Determine the [x, y] coordinate at the center of the cell enclosing the given text.  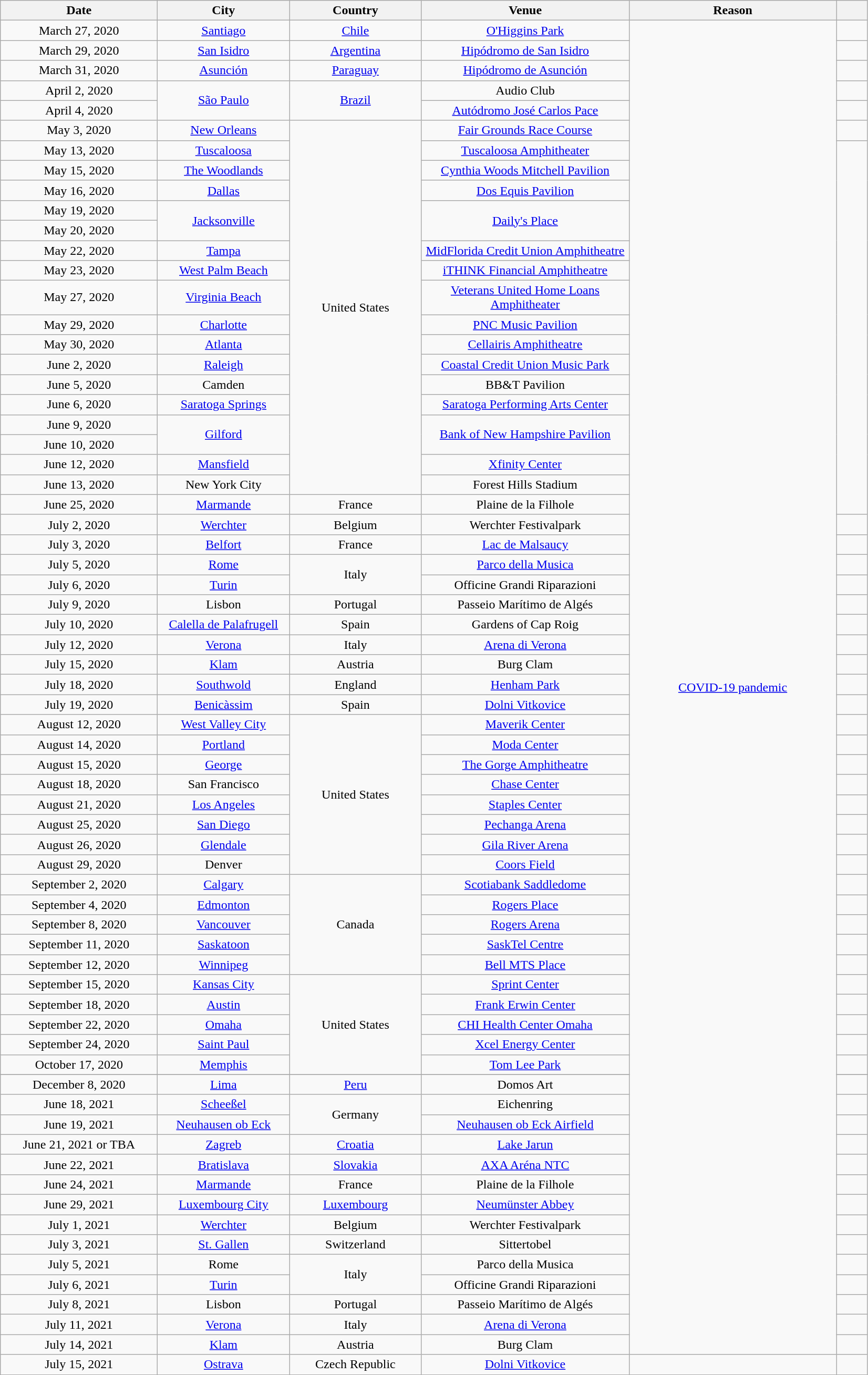
Coors Field [525, 864]
June 9, 2020 [79, 425]
Coastal Credit Union Music Park [525, 365]
June 10, 2020 [79, 444]
Jacksonville [224, 220]
San Isidro [224, 50]
March 29, 2020 [79, 50]
Reason [732, 11]
June 24, 2021 [79, 1184]
Argentina [355, 50]
Memphis [224, 1064]
Sprint Center [525, 985]
New Orleans [224, 130]
Kansas City [224, 985]
Henham Park [525, 685]
July 8, 2021 [79, 1305]
AXA Aréna NTC [525, 1164]
June 18, 2021 [79, 1104]
Los Angeles [224, 804]
July 19, 2020 [79, 705]
Pechanga Arena [525, 824]
Rogers Place [525, 904]
Virginia Beach [224, 297]
May 19, 2020 [79, 210]
England [355, 685]
August 26, 2020 [79, 844]
Tuscaloosa Amphitheater [525, 150]
Neuhausen ob Eck Airfield [525, 1124]
Raleigh [224, 365]
Switzerland [355, 1245]
Tuscaloosa [224, 150]
Neuhausen ob Eck [224, 1124]
Staples Center [525, 804]
Mansfield [224, 464]
Saint Paul [224, 1045]
July 5, 2020 [79, 564]
July 18, 2020 [79, 685]
PNC Music Pavilion [525, 325]
Maverik Center [525, 725]
July 3, 2021 [79, 1245]
September 2, 2020 [79, 884]
Southwold [224, 685]
iTHINK Financial Amphitheatre [525, 271]
October 17, 2020 [79, 1064]
Calgary [224, 884]
The Gorge Amphitheatre [525, 764]
Denver [224, 864]
May 13, 2020 [79, 150]
Venue [525, 11]
Lake Jarun [525, 1144]
March 27, 2020 [79, 30]
Zagreb [224, 1144]
Rogers Arena [525, 925]
Luxembourg [355, 1204]
Eichenring [525, 1104]
June 12, 2020 [79, 464]
West Palm Beach [224, 271]
CHI Health Center Omaha [525, 1025]
May 15, 2020 [79, 170]
Country [355, 11]
Glendale [224, 844]
August 29, 2020 [79, 864]
Xcel Energy Center [525, 1045]
June 22, 2021 [79, 1164]
Dos Equis Pavilion [525, 190]
May 30, 2020 [79, 345]
July 14, 2021 [79, 1345]
São Paulo [224, 100]
Date [79, 11]
Asunción [224, 70]
Audio Club [525, 90]
July 10, 2020 [79, 625]
Fair Grounds Race Course [525, 130]
Tampa [224, 251]
March 31, 2020 [79, 70]
Scheeßel [224, 1104]
June 29, 2021 [79, 1204]
Omaha [224, 1025]
September 18, 2020 [79, 1005]
September 15, 2020 [79, 985]
September 22, 2020 [79, 1025]
St. Gallen [224, 1245]
Paraguay [355, 70]
July 12, 2020 [79, 645]
September 24, 2020 [79, 1045]
Germany [355, 1114]
September 11, 2020 [79, 945]
Moda Center [525, 745]
Peru [355, 1084]
Calella de Palafrugell [224, 625]
July 5, 2021 [79, 1265]
Austin [224, 1005]
Veterans United Home Loans Amphitheater [525, 297]
Daily's Place [525, 220]
September 4, 2020 [79, 904]
Lima [224, 1084]
Domos Art [525, 1084]
August 12, 2020 [79, 725]
June 19, 2021 [79, 1124]
September 12, 2020 [79, 965]
Slovakia [355, 1164]
Canada [355, 924]
George [224, 764]
West Valley City [224, 725]
Gilford [224, 435]
Czech Republic [355, 1364]
August 14, 2020 [79, 745]
Bank of New Hampshire Pavilion [525, 435]
Edmonton [224, 904]
Benicàssim [224, 705]
Chase Center [525, 784]
May 3, 2020 [79, 130]
SaskTel Centre [525, 945]
San Diego [224, 824]
Charlotte [224, 325]
August 18, 2020 [79, 784]
August 21, 2020 [79, 804]
BB&T Pavilion [525, 385]
City [224, 11]
Belfort [224, 544]
Croatia [355, 1144]
Ostrava [224, 1364]
June 6, 2020 [79, 405]
June 13, 2020 [79, 484]
Camden [224, 385]
August 15, 2020 [79, 764]
May 27, 2020 [79, 297]
July 9, 2020 [79, 605]
O'Higgins Park [525, 30]
San Francisco [224, 784]
May 22, 2020 [79, 251]
Dallas [224, 190]
April 4, 2020 [79, 110]
July 2, 2020 [79, 524]
Autódromo José Carlos Pace [525, 110]
July 1, 2021 [79, 1225]
Forest Hills Stadium [525, 484]
Gila River Arena [525, 844]
Chile [355, 30]
Saskatoon [224, 945]
June 5, 2020 [79, 385]
June 2, 2020 [79, 365]
Brazil [355, 100]
Frank Erwin Center [525, 1005]
Cellairis Amphitheatre [525, 345]
The Woodlands [224, 170]
Gardens of Cap Roig [525, 625]
December 8, 2020 [79, 1084]
July 11, 2021 [79, 1325]
Scotiabank Saddledome [525, 884]
April 2, 2020 [79, 90]
May 23, 2020 [79, 271]
Saratoga Springs [224, 405]
Santiago [224, 30]
July 6, 2020 [79, 585]
September 8, 2020 [79, 925]
Saratoga Performing Arts Center [525, 405]
Hipódromo de Asunción [525, 70]
August 25, 2020 [79, 824]
July 3, 2020 [79, 544]
Vancouver [224, 925]
Winnipeg [224, 965]
Luxembourg City [224, 1204]
May 29, 2020 [79, 325]
July 15, 2021 [79, 1364]
COVID-19 pandemic [732, 687]
Atlanta [224, 345]
July 6, 2021 [79, 1285]
Xfinity Center [525, 464]
Bratislava [224, 1164]
July 15, 2020 [79, 665]
Neumünster Abbey [525, 1204]
May 20, 2020 [79, 230]
New York City [224, 484]
Cynthia Woods Mitchell Pavilion [525, 170]
Tom Lee Park [525, 1064]
June 21, 2021 or TBA [79, 1144]
MidFlorida Credit Union Amphitheatre [525, 251]
Bell MTS Place [525, 965]
Hipódromo de San Isidro [525, 50]
June 25, 2020 [79, 504]
May 16, 2020 [79, 190]
Lac de Malsaucy [525, 544]
Sittertobel [525, 1245]
Portland [224, 745]
